Determine the (X, Y) coordinate at the center of the cell enclosing the given text.  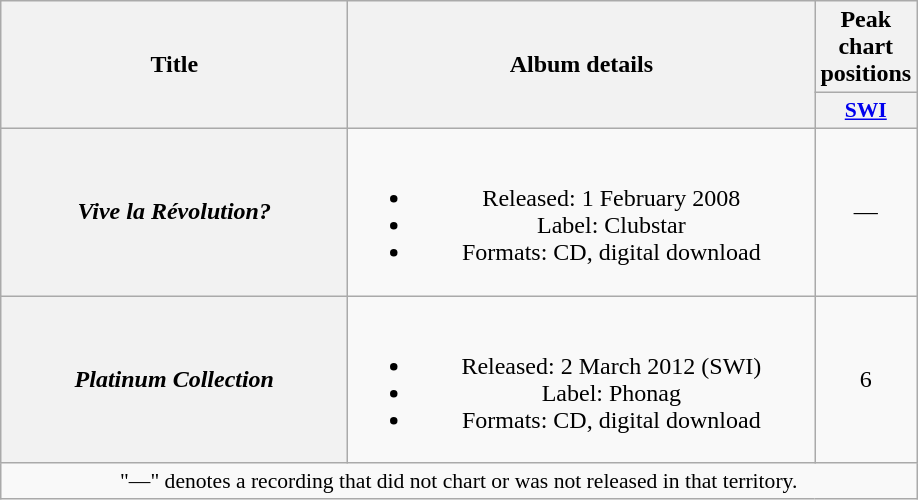
Released: 2 March 2012 (SWI)Label: PhonagFormats: CD, digital download (582, 380)
SWI (866, 111)
"—" denotes a recording that did not chart or was not released in that territory. (459, 481)
Platinum Collection (174, 380)
— (866, 212)
6 (866, 380)
Peak chart positions (866, 47)
Album details (582, 65)
Vive la Révolution? (174, 212)
Released: 1 February 2008Label: ClubstarFormats: CD, digital download (582, 212)
Title (174, 65)
